Capture the cell that displays the provided text and extract its [x, y] central coordinate. 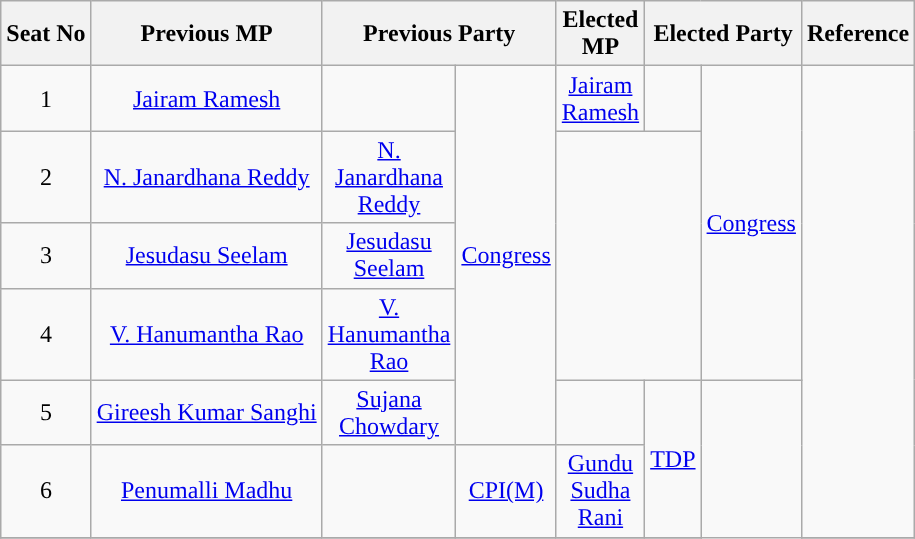
Elected MP [600, 34]
2 [46, 177]
6 [46, 491]
Gundu Sudha Rani [600, 491]
Penumalli Madhu [206, 491]
Previous Party [439, 34]
4 [46, 334]
Reference [858, 34]
TDP [673, 458]
Elected Party [724, 34]
5 [46, 412]
Previous MP [206, 34]
Gireesh Kumar Sanghi [206, 412]
CPI(M) [506, 491]
Sujana Chowdary [389, 412]
1 [46, 98]
Seat No [46, 34]
3 [46, 256]
